For the text-containing cell, return its midpoint in (x, y) coordinate format. 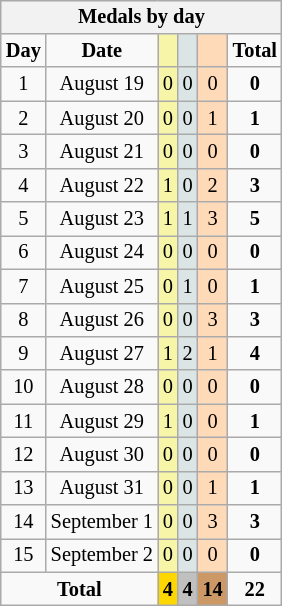
13 (24, 488)
August 24 (102, 253)
15 (24, 556)
12 (24, 455)
August 27 (102, 354)
11 (24, 421)
August 30 (102, 455)
August 19 (102, 84)
September 1 (102, 522)
August 25 (102, 286)
Day (24, 51)
August 22 (102, 185)
August 20 (102, 118)
8 (24, 320)
August 23 (102, 219)
6 (24, 253)
September 2 (102, 556)
Date (102, 51)
22 (255, 589)
7 (24, 286)
August 31 (102, 488)
10 (24, 387)
August 26 (102, 320)
August 21 (102, 152)
August 29 (102, 421)
9 (24, 354)
Medals by day (142, 17)
August 28 (102, 387)
